Find where the given text appears and provide that cell's center as (X, Y) coordinate. 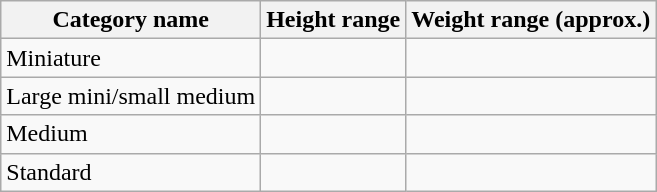
Height range (334, 20)
Weight range (approx.) (531, 20)
Category name (131, 20)
Standard (131, 172)
Large mini/small medium (131, 96)
Medium (131, 134)
Miniature (131, 58)
